Find where the given text appears and provide that cell's center as (x, y) coordinate. 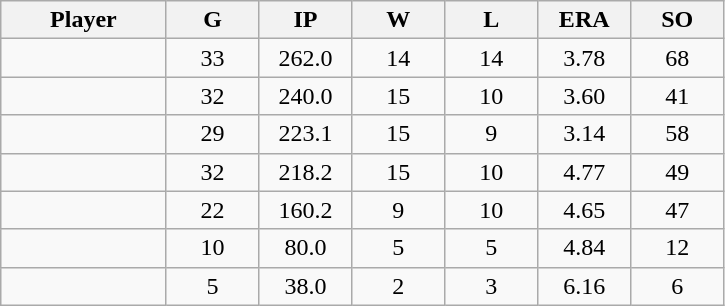
38.0 (306, 286)
33 (212, 58)
47 (678, 210)
223.1 (306, 134)
80.0 (306, 248)
Player (84, 20)
58 (678, 134)
240.0 (306, 96)
G (212, 20)
41 (678, 96)
ERA (584, 20)
22 (212, 210)
6 (678, 286)
49 (678, 172)
2 (398, 286)
29 (212, 134)
6.16 (584, 286)
IP (306, 20)
4.84 (584, 248)
4.77 (584, 172)
160.2 (306, 210)
3.60 (584, 96)
3.78 (584, 58)
218.2 (306, 172)
SO (678, 20)
3.14 (584, 134)
4.65 (584, 210)
W (398, 20)
3 (492, 286)
12 (678, 248)
68 (678, 58)
L (492, 20)
262.0 (306, 58)
